Return the (X, Y) coordinate for the center point of the cell that contains the specified text.  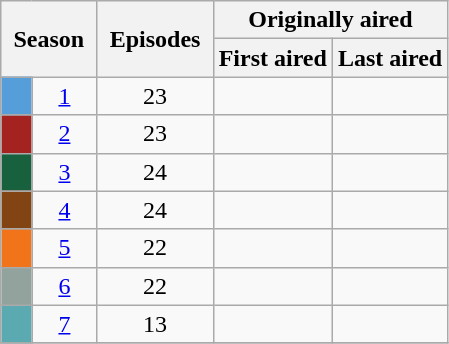
Season (49, 39)
Originally aired (330, 20)
13 (155, 324)
2 (64, 134)
7 (64, 324)
5 (64, 248)
6 (64, 286)
First aired (272, 58)
Last aired (390, 58)
3 (64, 172)
1 (64, 96)
Episodes (155, 39)
4 (64, 210)
